Scan for the cell matching the given text and deliver its (x, y) coordinate at center. 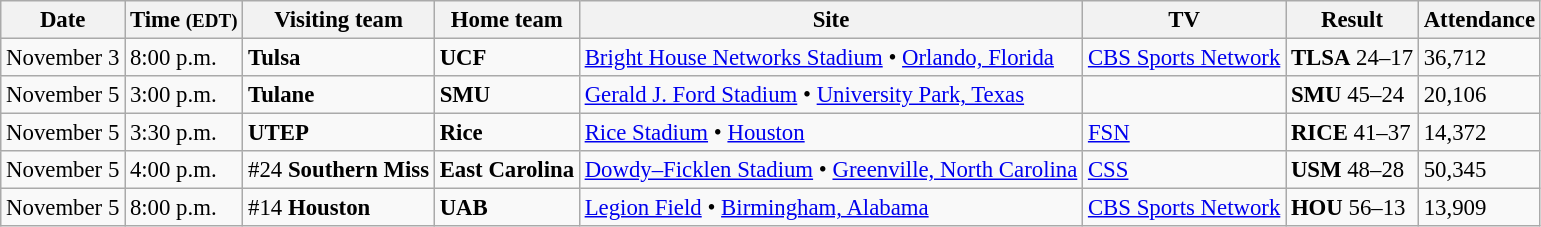
Legion Field • Birmingham, Alabama (830, 208)
UTEP (339, 133)
HOU 56–13 (1352, 208)
CSS (1184, 170)
Attendance (1479, 20)
UAB (506, 208)
36,712 (1479, 58)
#14 Houston (339, 208)
Date (63, 20)
SMU 45–24 (1352, 95)
Tulane (339, 95)
SMU (506, 95)
Time (EDT) (184, 20)
3:30 p.m. (184, 133)
RICE 41–37 (1352, 133)
FSN (1184, 133)
Visiting team (339, 20)
14,372 (1479, 133)
Rice (506, 133)
TV (1184, 20)
Site (830, 20)
Rice Stadium • Houston (830, 133)
13,909 (1479, 208)
TLSA 24–17 (1352, 58)
#24 Southern Miss (339, 170)
Tulsa (339, 58)
Bright House Networks Stadium • Orlando, Florida (830, 58)
Result (1352, 20)
UCF (506, 58)
3:00 p.m. (184, 95)
USM 48–28 (1352, 170)
Dowdy–Ficklen Stadium • Greenville, North Carolina (830, 170)
Home team (506, 20)
East Carolina (506, 170)
4:00 p.m. (184, 170)
November 3 (63, 58)
20,106 (1479, 95)
50,345 (1479, 170)
Gerald J. Ford Stadium • University Park, Texas (830, 95)
